Search for the cell housing the specified text and yield its [x, y] center coordinate. 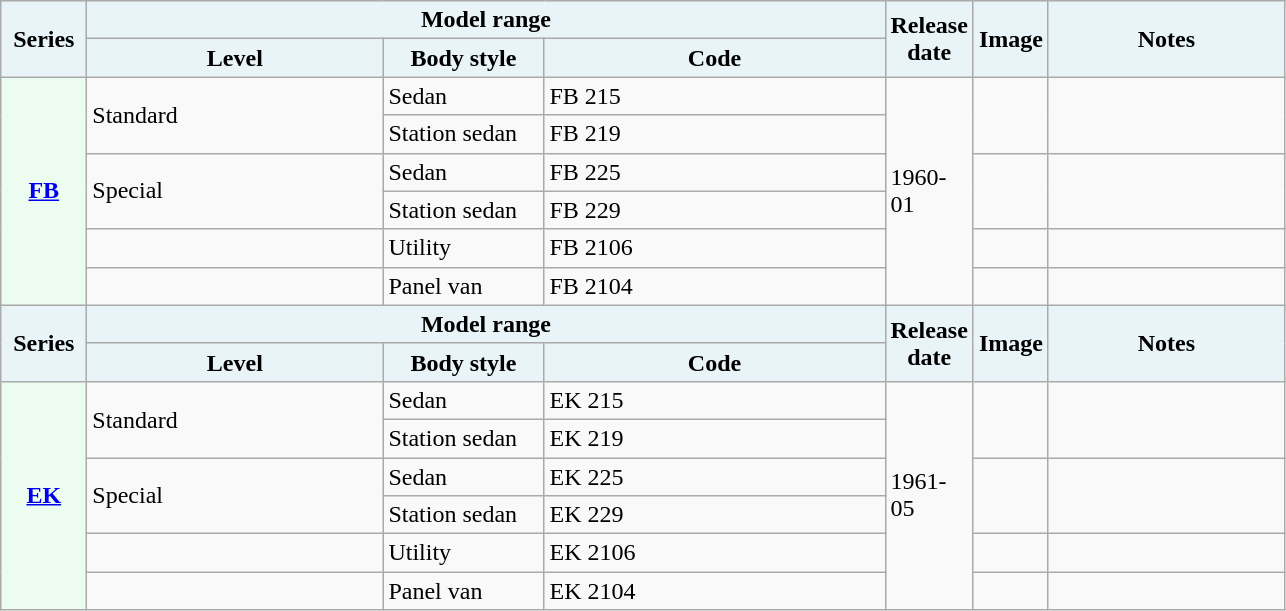
FB [44, 191]
EK 225 [714, 477]
EK 2104 [714, 591]
EK 219 [714, 438]
FB 219 [714, 134]
EK [44, 495]
FB 225 [714, 172]
FB 215 [714, 96]
FB 2104 [714, 286]
1961-05 [929, 495]
FB 229 [714, 210]
EK 215 [714, 400]
FB 2106 [714, 248]
EK 2106 [714, 553]
1960-01 [929, 191]
EK 229 [714, 515]
